For the text-containing cell, return its midpoint in (x, y) coordinate format. 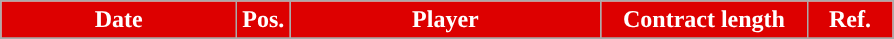
Pos. (264, 20)
Contract length (704, 20)
Ref. (850, 20)
Date (119, 20)
Player (446, 20)
